Return the (x, y) coordinate for the center point of the cell that contains the specified text.  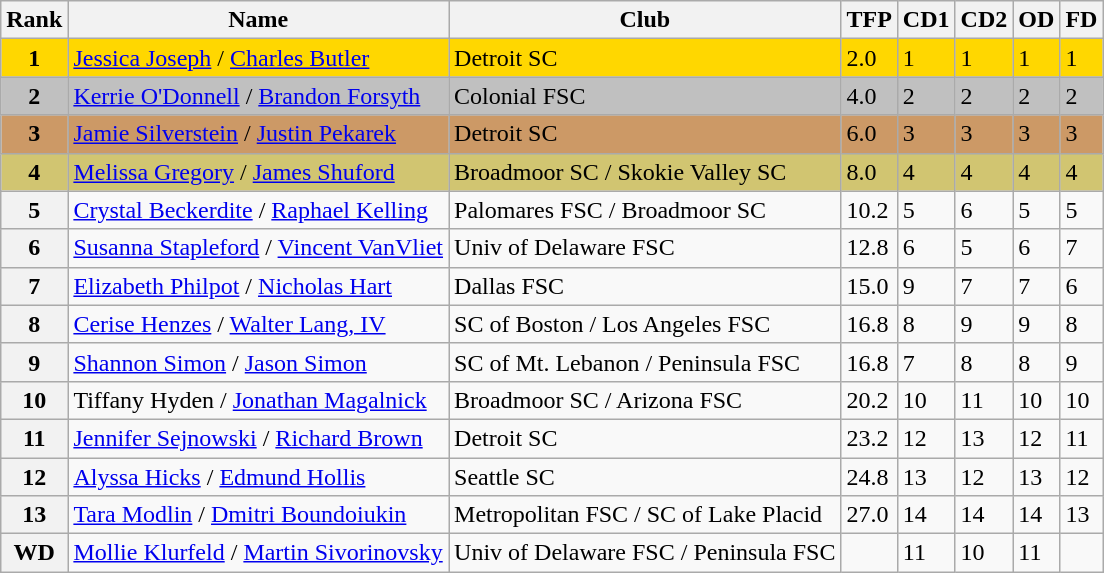
Crystal Beckerdite / Raphael Kelling (258, 210)
Cerise Henzes / Walter Lang, IV (258, 324)
Jennifer Sejnowski / Richard Brown (258, 438)
Rank (34, 20)
2.0 (869, 58)
Club (645, 20)
Jamie Silverstein / Justin Pekarek (258, 134)
4.0 (869, 96)
CD1 (926, 20)
Elizabeth Philpot / Nicholas Hart (258, 286)
27.0 (869, 515)
Melissa Gregory / James Shuford (258, 172)
8.0 (869, 172)
SC of Mt. Lebanon / Peninsula FSC (645, 362)
Kerrie O'Donnell / Brandon Forsyth (258, 96)
Univ of Delaware FSC / Peninsula FSC (645, 553)
Seattle SC (645, 477)
Name (258, 20)
6.0 (869, 134)
Colonial FSC (645, 96)
TFP (869, 20)
FD (1082, 20)
Tara Modlin / Dmitri Boundoiukin (258, 515)
WD (34, 553)
Tiffany Hyden / Jonathan Magalnick (258, 400)
24.8 (869, 477)
15.0 (869, 286)
12.8 (869, 248)
OD (1036, 20)
23.2 (869, 438)
CD2 (984, 20)
Susanna Stapleford / Vincent VanVliet (258, 248)
10.2 (869, 210)
Univ of Delaware FSC (645, 248)
SC of Boston / Los Angeles FSC (645, 324)
Metropolitan FSC / SC of Lake Placid (645, 515)
Broadmoor SC / Arizona FSC (645, 400)
Dallas FSC (645, 286)
Shannon Simon / Jason Simon (258, 362)
Alyssa Hicks / Edmund Hollis (258, 477)
Mollie Klurfeld / Martin Sivorinovsky (258, 553)
Broadmoor SC / Skokie Valley SC (645, 172)
Jessica Joseph / Charles Butler (258, 58)
20.2 (869, 400)
Palomares FSC / Broadmoor SC (645, 210)
